Search for the cell housing the specified text and yield its [X, Y] center coordinate. 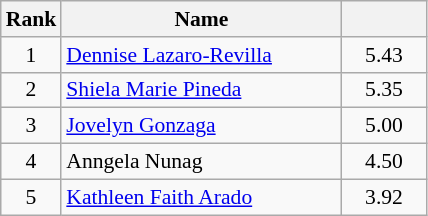
4.50 [384, 162]
Dennise Lazaro-Revilla [201, 55]
5.43 [384, 55]
5.35 [384, 90]
Shiela Marie Pineda [201, 90]
Anngela Nunag [201, 162]
1 [32, 55]
3 [32, 126]
Kathleen Faith Arado [201, 197]
5.00 [384, 126]
Name [201, 19]
Jovelyn Gonzaga [201, 126]
4 [32, 162]
2 [32, 90]
Rank [32, 19]
3.92 [384, 197]
5 [32, 197]
